Search for the cell housing the specified text and yield its (X, Y) center coordinate. 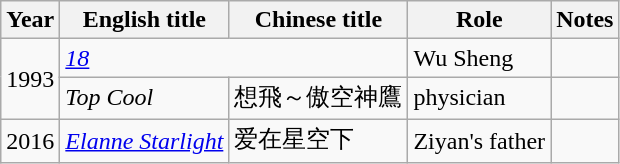
2016 (30, 140)
Chinese title (318, 20)
想飛～傲空神鷹 (318, 98)
1993 (30, 80)
18 (234, 58)
Notes (585, 20)
Elanne Starlight (144, 140)
Year (30, 20)
爱在星空下 (318, 140)
English title (144, 20)
Role (480, 20)
Ziyan's father (480, 140)
physician (480, 98)
Wu Sheng (480, 58)
Top Cool (144, 98)
